Scan for the cell matching the given text and deliver its [x, y] coordinate at center. 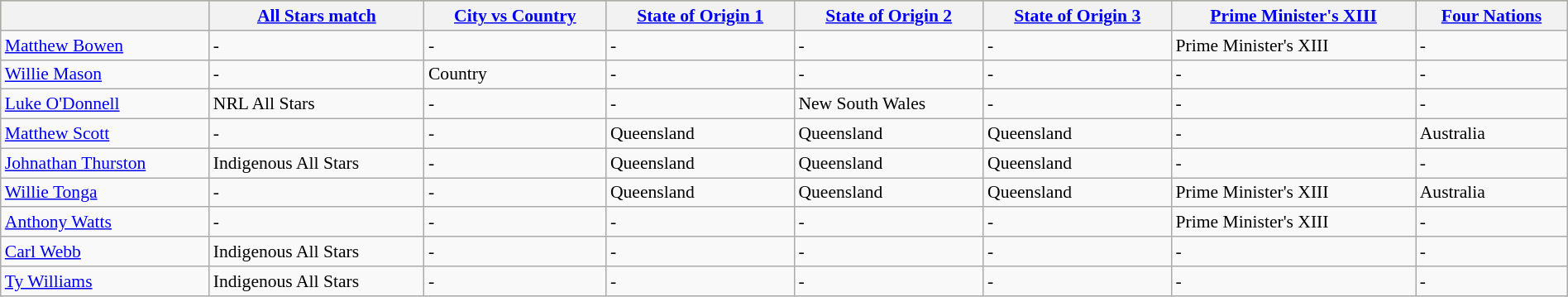
Four Nations [1492, 16]
NRL All Stars [317, 104]
State of Origin 3 [1077, 16]
Johnathan Thurston [105, 163]
Anthony Watts [105, 223]
Luke O'Donnell [105, 104]
State of Origin 2 [888, 16]
Matthew Scott [105, 134]
City vs Country [515, 16]
State of Origin 1 [700, 16]
Carl Webb [105, 251]
Ty Williams [105, 281]
Willie Tonga [105, 193]
New South Wales [888, 104]
Willie Mason [105, 74]
All Stars match [317, 16]
Matthew Bowen [105, 46]
Country [515, 74]
